Return [X, Y] of the center of cell containing provided text 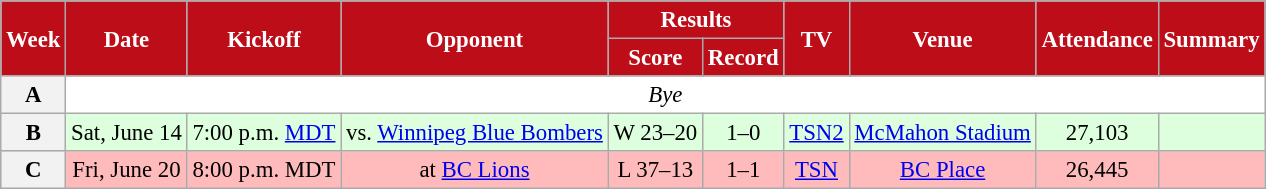
Attendance [1097, 38]
TV [816, 38]
C [34, 170]
Summary [1212, 38]
8:00 p.m. MDT [264, 170]
Score [655, 58]
W 23–20 [655, 133]
1–1 [744, 170]
Week [34, 38]
Date [126, 38]
L 37–13 [655, 170]
Kickoff [264, 38]
at BC Lions [474, 170]
Fri, June 20 [126, 170]
Venue [942, 38]
Sat, June 14 [126, 133]
7:00 p.m. MDT [264, 133]
B [34, 133]
26,445 [1097, 170]
Bye [666, 95]
vs. Winnipeg Blue Bombers [474, 133]
1–0 [744, 133]
McMahon Stadium [942, 133]
Record [744, 58]
TSN2 [816, 133]
Opponent [474, 38]
Results [696, 20]
A [34, 95]
27,103 [1097, 133]
TSN [816, 170]
BC Place [942, 170]
